Return the [x, y] coordinate for the center point of the cell that contains the specified text.  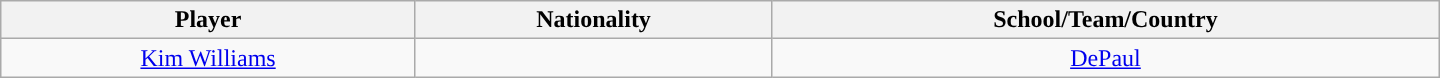
DePaul [1106, 58]
Nationality [593, 20]
School/Team/Country [1106, 20]
Player [208, 20]
Kim Williams [208, 58]
